Scan for the cell matching the given text and deliver its (x, y) coordinate at center. 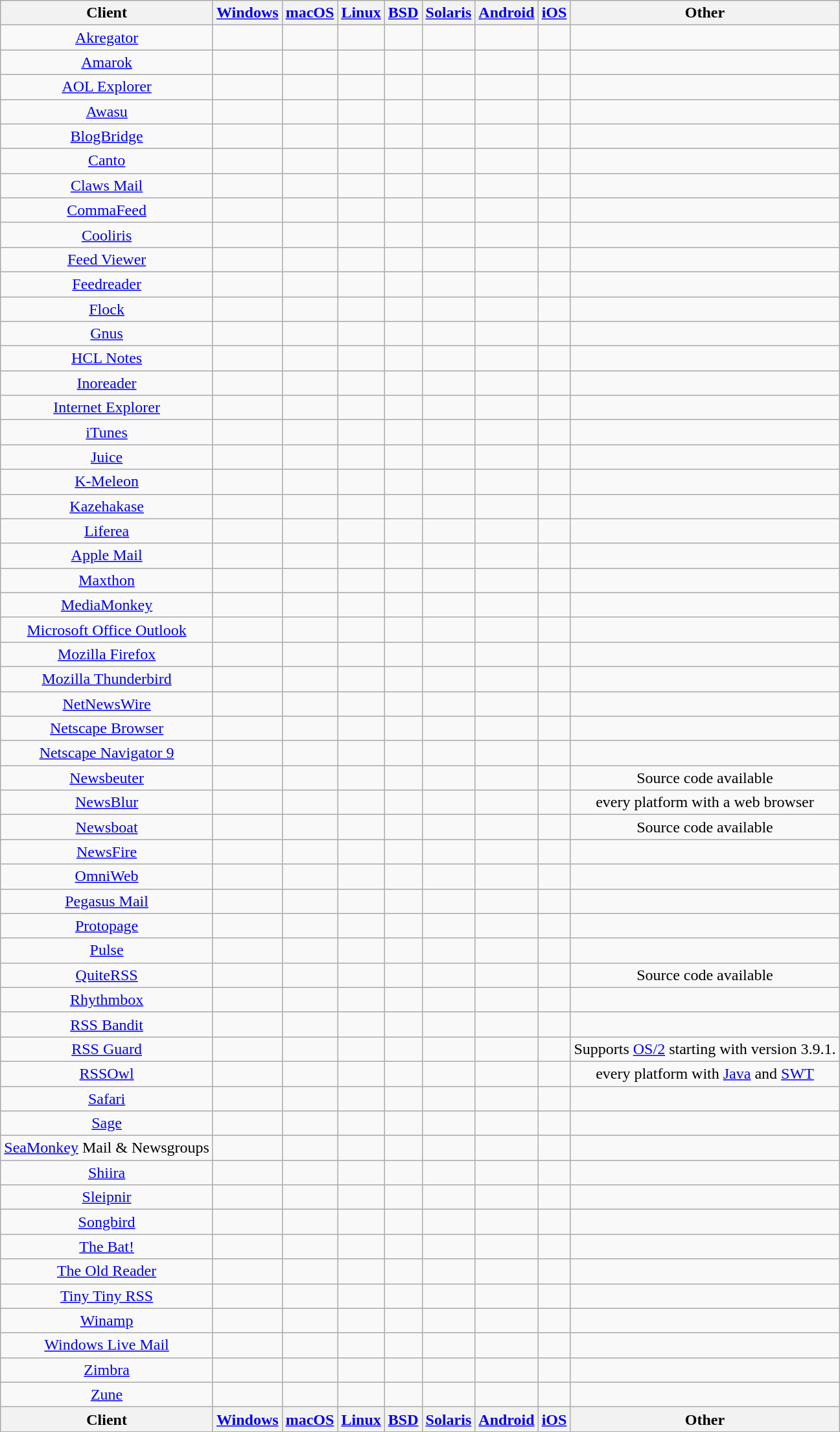
Zimbra (107, 1370)
Feedreader (107, 284)
Safari (107, 1099)
Juice (107, 457)
Tiny Tiny RSS (107, 1296)
Apple Mail (107, 556)
every platform with a web browser (705, 803)
RSSOwl (107, 1074)
iTunes (107, 432)
Windows Live Mail (107, 1345)
Amarok (107, 62)
Liferea (107, 531)
Internet Explorer (107, 408)
Netscape Browser (107, 729)
Mozilla Thunderbird (107, 679)
Sage (107, 1123)
Protopage (107, 926)
OmniWeb (107, 876)
Kazehakase (107, 506)
The Old Reader (107, 1271)
NewsFire (107, 852)
Pegasus Mail (107, 901)
Shiira (107, 1173)
NetNewsWire (107, 703)
Maxthon (107, 580)
HCL Notes (107, 358)
Zune (107, 1394)
The Bat! (107, 1247)
Rhythmbox (107, 1000)
Supports OS/2 starting with version 3.9.1. (705, 1049)
Awasu (107, 112)
NewsBlur (107, 803)
K-Meleon (107, 482)
Newsboat (107, 827)
Newsbeuter (107, 778)
Mozilla Firefox (107, 654)
Pulse (107, 950)
every platform with Java and SWT (705, 1074)
Gnus (107, 334)
Sleipnir (107, 1197)
Claws Mail (107, 185)
CommaFeed (107, 210)
Winamp (107, 1320)
Feed Viewer (107, 259)
Cooliris (107, 235)
RSS Bandit (107, 1024)
SeaMonkey Mail & Newsgroups (107, 1148)
BlogBridge (107, 136)
Akregator (107, 38)
Netscape Navigator 9 (107, 753)
Songbird (107, 1222)
AOL Explorer (107, 87)
Flock (107, 309)
Canto (107, 161)
QuiteRSS (107, 975)
MediaMonkey (107, 605)
Inoreader (107, 383)
Microsoft Office Outlook (107, 629)
RSS Guard (107, 1049)
